From the cell containing the given text, extract its center point as (X, Y) coordinate. 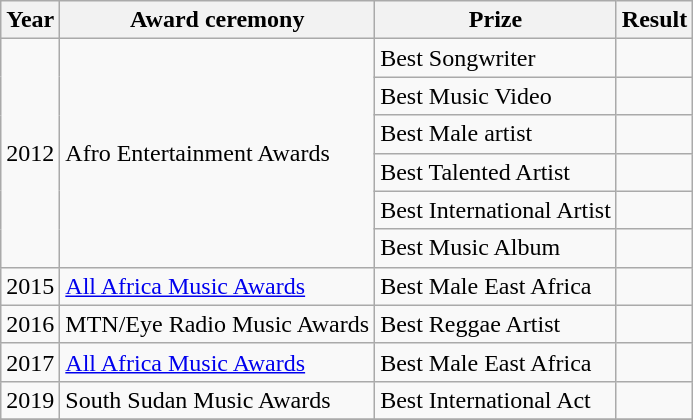
2019 (30, 400)
2016 (30, 324)
Best Music Video (496, 96)
Afro Entertainment Awards (218, 153)
Best Talented Artist (496, 172)
Result (654, 20)
Prize (496, 20)
2017 (30, 362)
Best Male artist (496, 134)
Best Music Album (496, 248)
Best Reggae Artist (496, 324)
Award ceremony (218, 20)
Best International Artist (496, 210)
Best International Act (496, 400)
Best Songwriter (496, 58)
South Sudan Music Awards (218, 400)
MTN/Eye Radio Music Awards (218, 324)
2012 (30, 153)
2015 (30, 286)
Year (30, 20)
